Identify which cell holds the provided text, then report its (X, Y) central coordinate. 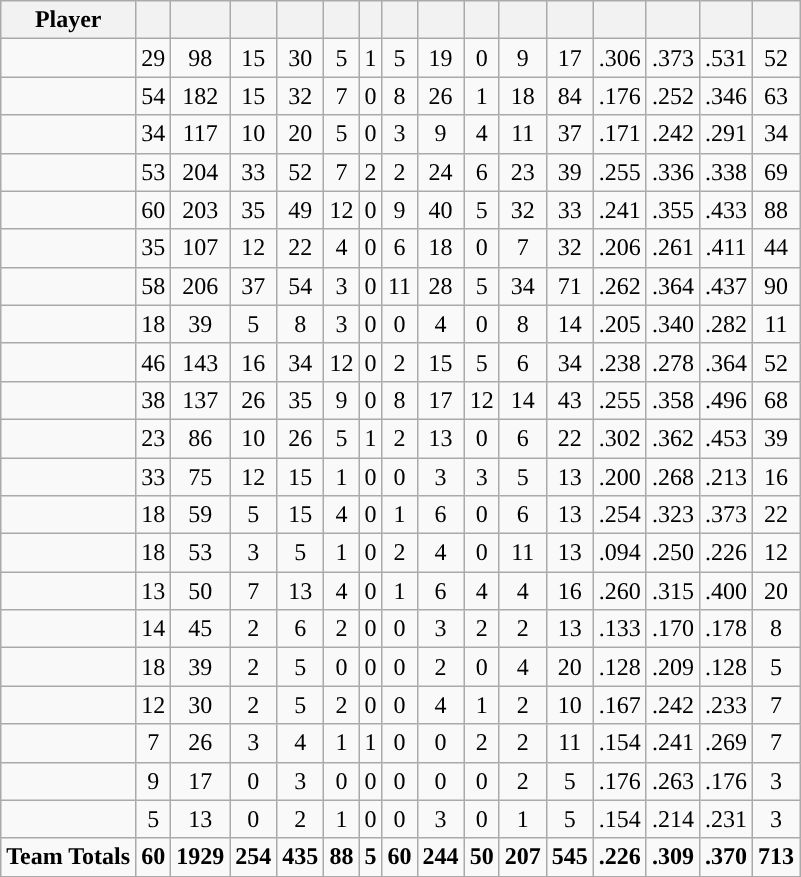
Team Totals (68, 857)
.358 (672, 400)
117 (200, 134)
.282 (726, 324)
.133 (620, 629)
90 (776, 286)
.453 (726, 438)
.238 (620, 362)
29 (154, 58)
75 (200, 477)
24 (440, 172)
.309 (672, 857)
182 (200, 96)
.233 (726, 705)
.323 (672, 515)
.231 (726, 819)
.213 (726, 477)
107 (200, 248)
.306 (620, 58)
.362 (672, 438)
204 (200, 172)
207 (522, 857)
.262 (620, 286)
46 (154, 362)
.531 (726, 58)
1929 (200, 857)
.355 (672, 210)
.291 (726, 134)
.170 (672, 629)
45 (200, 629)
68 (776, 400)
63 (776, 96)
Player (68, 20)
49 (300, 210)
.178 (726, 629)
.206 (620, 248)
38 (154, 400)
.171 (620, 134)
.340 (672, 324)
.252 (672, 96)
.346 (726, 96)
59 (200, 515)
.269 (726, 743)
.260 (620, 591)
206 (200, 286)
.200 (620, 477)
.433 (726, 210)
.370 (726, 857)
71 (570, 286)
69 (776, 172)
86 (200, 438)
545 (570, 857)
.302 (620, 438)
.167 (620, 705)
40 (440, 210)
.315 (672, 591)
.496 (726, 400)
.094 (620, 553)
.261 (672, 248)
713 (776, 857)
435 (300, 857)
58 (154, 286)
.338 (726, 172)
.400 (726, 591)
.214 (672, 819)
43 (570, 400)
98 (200, 58)
.263 (672, 781)
.268 (672, 477)
.278 (672, 362)
.411 (726, 248)
.437 (726, 286)
44 (776, 248)
.336 (672, 172)
254 (254, 857)
.205 (620, 324)
.254 (620, 515)
.250 (672, 553)
.209 (672, 667)
19 (440, 58)
244 (440, 857)
137 (200, 400)
143 (200, 362)
203 (200, 210)
28 (440, 286)
84 (570, 96)
